Extract the [X, Y] coordinate from the center of the cell holding the provided text.  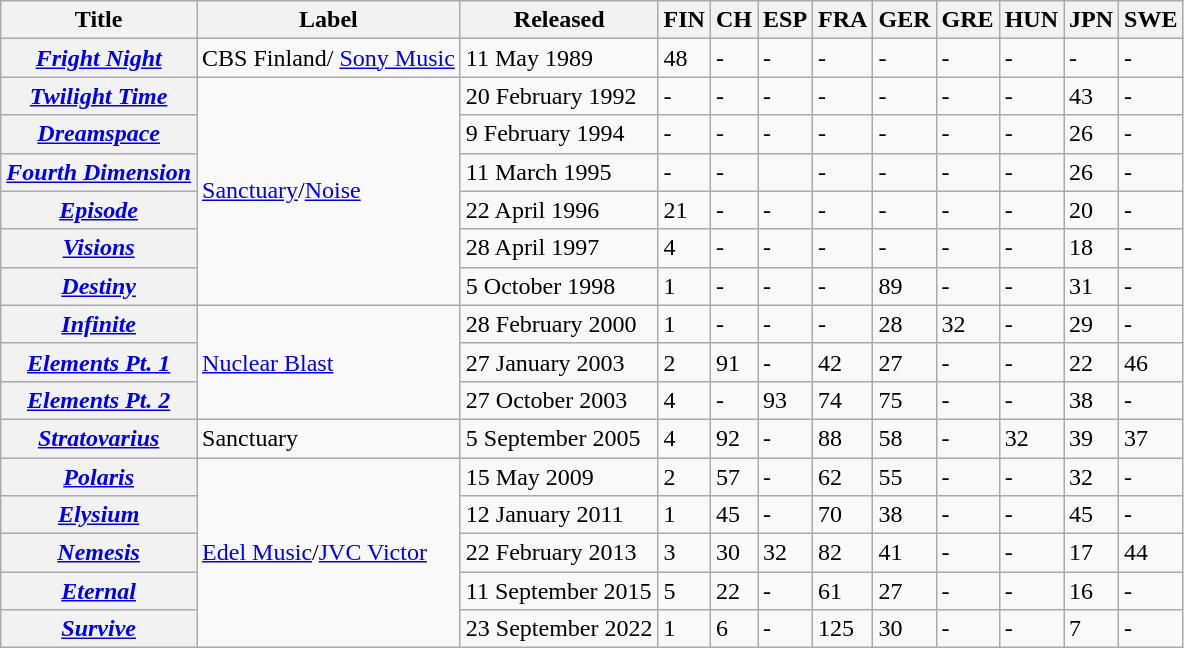
92 [734, 438]
Visions [99, 248]
18 [1092, 248]
FIN [684, 20]
Episode [99, 210]
Nuclear Blast [329, 362]
5 October 1998 [559, 286]
Fourth Dimension [99, 172]
5 [684, 591]
Edel Music/JVC Victor [329, 553]
15 May 2009 [559, 477]
57 [734, 477]
HUN [1031, 20]
Destiny [99, 286]
Dreamspace [99, 134]
11 September 2015 [559, 591]
22 April 1996 [559, 210]
46 [1151, 362]
17 [1092, 553]
Sanctuary/Noise [329, 191]
Fright Night [99, 58]
GER [904, 20]
74 [843, 400]
5 September 2005 [559, 438]
GRE [968, 20]
28 February 2000 [559, 324]
Title [99, 20]
62 [843, 477]
6 [734, 629]
23 September 2022 [559, 629]
37 [1151, 438]
75 [904, 400]
Polaris [99, 477]
41 [904, 553]
Nemesis [99, 553]
Stratovarius [99, 438]
27 October 2003 [559, 400]
Survive [99, 629]
Infinite [99, 324]
Elements Pt. 2 [99, 400]
3 [684, 553]
Sanctuary [329, 438]
44 [1151, 553]
42 [843, 362]
22 February 2013 [559, 553]
12 January 2011 [559, 515]
20 February 1992 [559, 96]
39 [1092, 438]
28 [904, 324]
11 May 1989 [559, 58]
ESP [786, 20]
48 [684, 58]
21 [684, 210]
82 [843, 553]
20 [1092, 210]
61 [843, 591]
58 [904, 438]
27 January 2003 [559, 362]
7 [1092, 629]
93 [786, 400]
43 [1092, 96]
Label [329, 20]
Twilight Time [99, 96]
125 [843, 629]
29 [1092, 324]
Elysium [99, 515]
CH [734, 20]
Eternal [99, 591]
JPN [1092, 20]
Released [559, 20]
88 [843, 438]
16 [1092, 591]
11 March 1995 [559, 172]
Elements Pt. 1 [99, 362]
70 [843, 515]
FRA [843, 20]
91 [734, 362]
31 [1092, 286]
55 [904, 477]
CBS Finland/ Sony Music [329, 58]
28 April 1997 [559, 248]
SWE [1151, 20]
9 February 1994 [559, 134]
89 [904, 286]
